Determine the (x, y) coordinate at the center of the cell enclosing the given text.  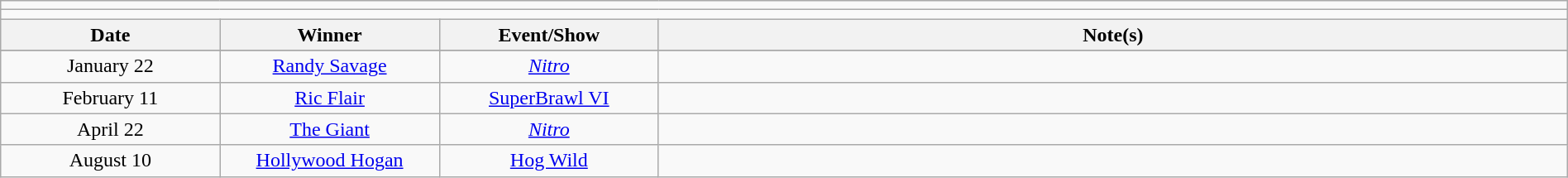
SuperBrawl VI (549, 98)
Winner (329, 35)
Event/Show (549, 35)
February 11 (111, 98)
January 22 (111, 66)
The Giant (329, 129)
Hollywood Hogan (329, 161)
August 10 (111, 161)
Ric Flair (329, 98)
Date (111, 35)
April 22 (111, 129)
Note(s) (1113, 35)
Hog Wild (549, 161)
Randy Savage (329, 66)
